Return (X, Y) of the center of cell containing provided text 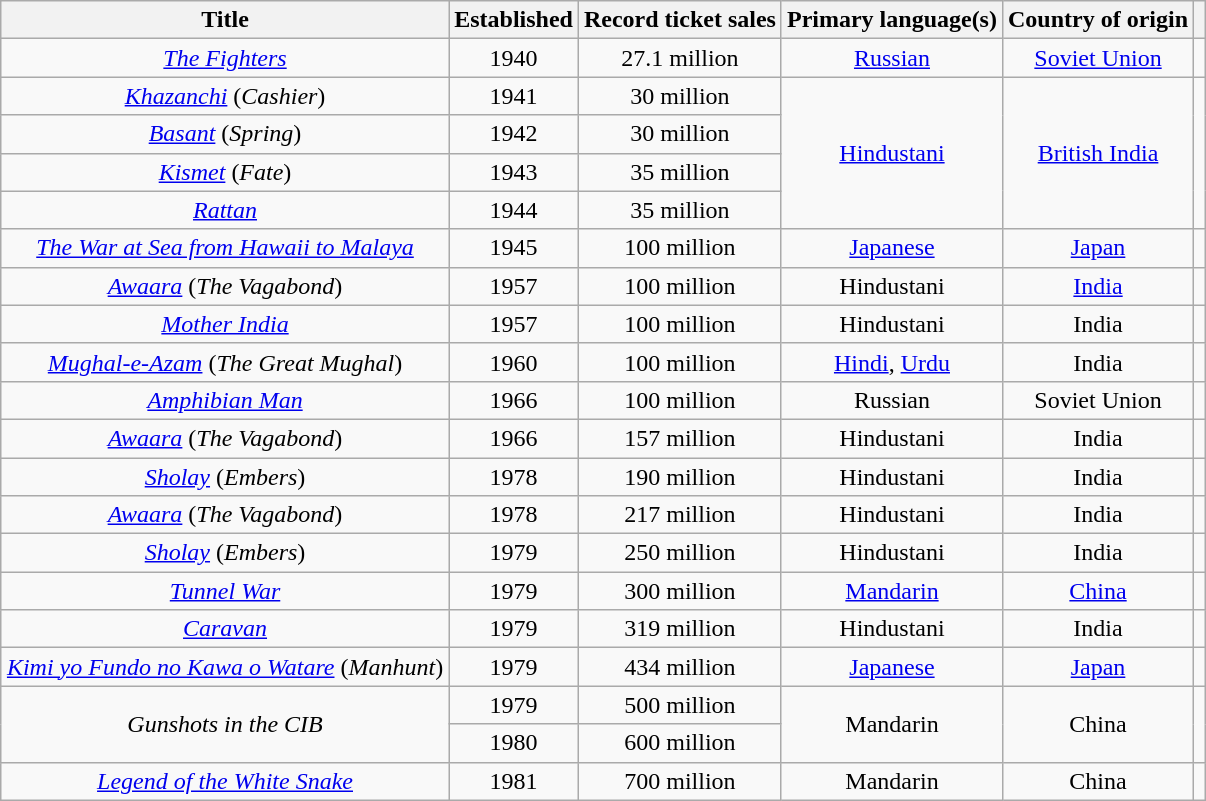
434 million (680, 667)
Legend of the White Snake (224, 781)
1942 (514, 134)
1980 (514, 743)
Rattan (224, 210)
Established (514, 20)
500 million (680, 705)
Caravan (224, 629)
27.1 million (680, 58)
The War at Sea from Hawaii to Malaya (224, 248)
300 million (680, 591)
Khazanchi (Cashier) (224, 96)
Kismet (Fate) (224, 172)
217 million (680, 515)
Gunshots in the CIB (224, 724)
Kimi yo Fundo no Kawa o Watare (Manhunt) (224, 667)
Mother India (224, 324)
1945 (514, 248)
Hindi, Urdu (892, 362)
Title (224, 20)
1943 (514, 172)
1944 (514, 210)
600 million (680, 743)
The Fighters (224, 58)
Record ticket sales (680, 20)
1960 (514, 362)
Basant (Spring) (224, 134)
Tunnel War (224, 591)
1981 (514, 781)
British India (1098, 153)
Primary language(s) (892, 20)
250 million (680, 553)
319 million (680, 629)
Amphibian Man (224, 400)
157 million (680, 438)
190 million (680, 477)
1941 (514, 96)
Country of origin (1098, 20)
1940 (514, 58)
Mughal-e-Azam (The Great Mughal) (224, 362)
700 million (680, 781)
